Locate the cell with the specified text and output its [X, Y] center coordinate. 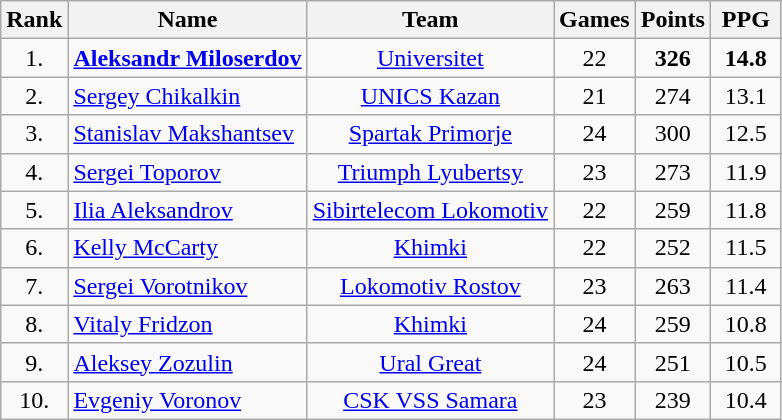
Team [430, 20]
5. [34, 210]
Sergey Chikalkin [188, 96]
1. [34, 58]
Kelly McCarty [188, 248]
10.5 [746, 362]
6. [34, 248]
11.5 [746, 248]
Spartak Primorje [430, 134]
Vitaly Fridzon [188, 324]
UNICS Kazan [430, 96]
252 [672, 248]
3. [34, 134]
Stanislav Makshantsev [188, 134]
Aleksandr Miloserdov [188, 58]
Sergei Vorotnikov [188, 286]
11.9 [746, 172]
7. [34, 286]
Aleksey Zozulin [188, 362]
Games [595, 20]
Universitet [430, 58]
326 [672, 58]
263 [672, 286]
300 [672, 134]
8. [34, 324]
Lokomotiv Rostov [430, 286]
Ilia Aleksandrov [188, 210]
Sibirtelecom Lokomotiv [430, 210]
274 [672, 96]
Triumph Lyubertsy [430, 172]
Sergei Toporov [188, 172]
Points [672, 20]
21 [595, 96]
Evgeniy Voronov [188, 400]
11.4 [746, 286]
14.8 [746, 58]
2. [34, 96]
10. [34, 400]
10.4 [746, 400]
251 [672, 362]
10.8 [746, 324]
Ural Great [430, 362]
273 [672, 172]
CSK VSS Samara [430, 400]
9. [34, 362]
Rank [34, 20]
PPG [746, 20]
4. [34, 172]
12.5 [746, 134]
13.1 [746, 96]
239 [672, 400]
11.8 [746, 210]
Name [188, 20]
